Detect which cell encompasses the target text, then output its [X, Y] center coordinate. 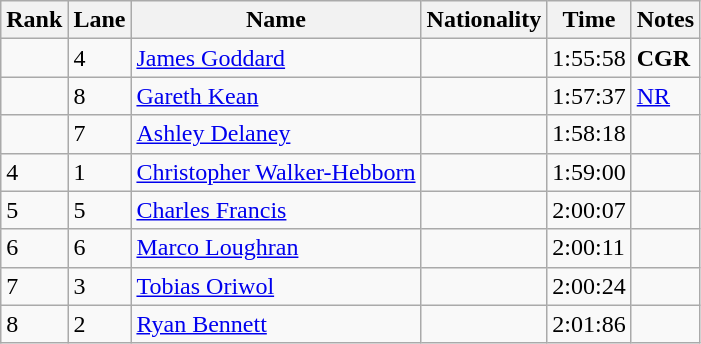
CGR [665, 58]
1:57:37 [589, 96]
Christopher Walker-Hebborn [276, 172]
2:01:86 [589, 324]
1 [100, 172]
1:55:58 [589, 58]
Time [589, 20]
Name [276, 20]
Gareth Kean [276, 96]
Tobias Oriwol [276, 286]
Marco Loughran [276, 248]
Charles Francis [276, 210]
NR [665, 96]
3 [100, 286]
James Goddard [276, 58]
2:00:11 [589, 248]
1:59:00 [589, 172]
Ashley Delaney [276, 134]
2:00:07 [589, 210]
Rank [34, 20]
Nationality [484, 20]
Ryan Bennett [276, 324]
Notes [665, 20]
Lane [100, 20]
2 [100, 324]
1:58:18 [589, 134]
2:00:24 [589, 286]
